Search for the cell housing the specified text and yield its (x, y) center coordinate. 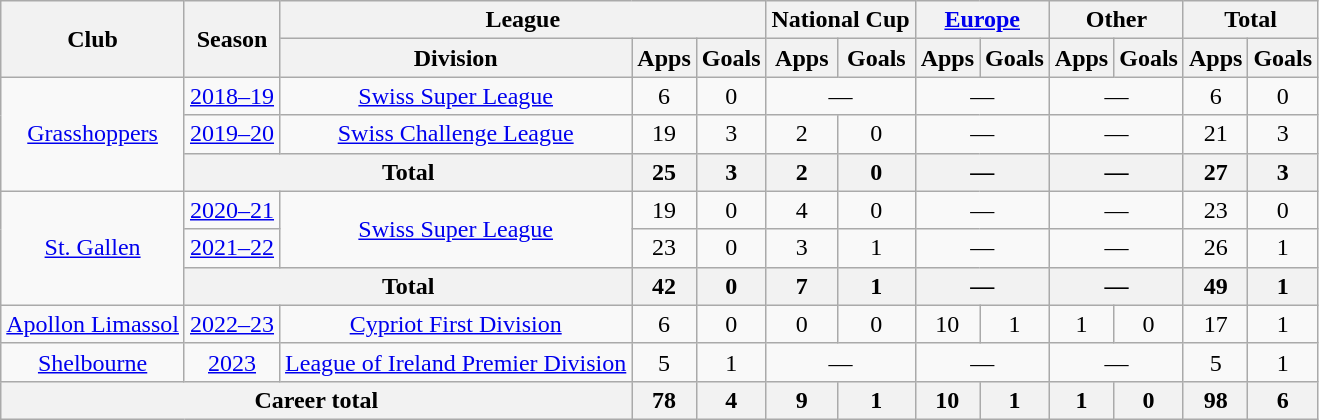
St. Gallen (93, 248)
Europe (982, 20)
National Cup (840, 20)
Shelbourne (93, 362)
Division (456, 58)
17 (1215, 324)
2020–21 (232, 210)
2018–19 (232, 96)
Other (1116, 20)
Grasshoppers (93, 134)
Cypriot First Division (456, 324)
2019–20 (232, 134)
League of Ireland Premier Division (456, 362)
2021–22 (232, 248)
7 (802, 286)
Season (232, 39)
98 (1215, 400)
2023 (232, 362)
25 (664, 172)
42 (664, 286)
49 (1215, 286)
78 (664, 400)
26 (1215, 248)
League (523, 20)
27 (1215, 172)
Club (93, 39)
Career total (316, 400)
Apollon Limassol (93, 324)
2022–23 (232, 324)
9 (802, 400)
Swiss Challenge League (456, 134)
21 (1215, 134)
